Find where the given text appears and provide that cell's center as [x, y] coordinate. 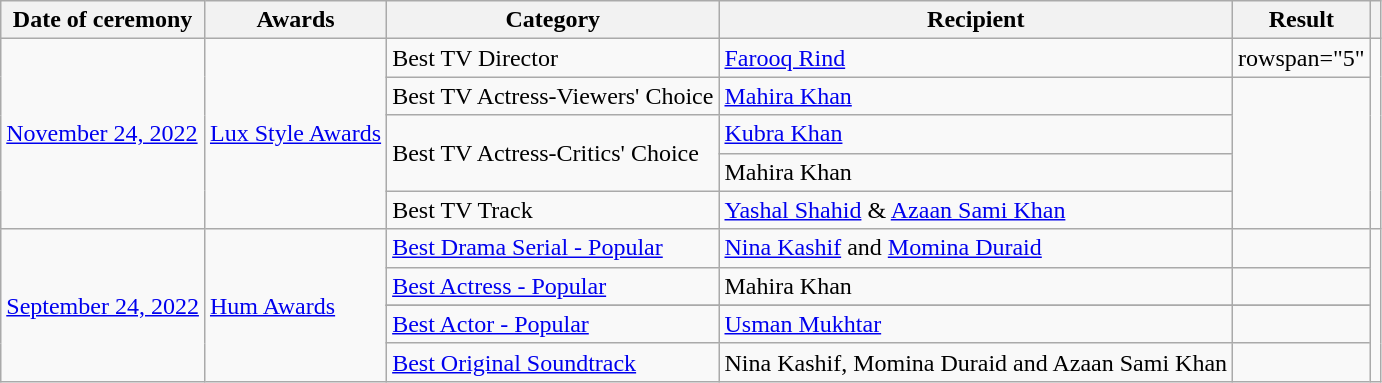
rowspan="5" [1302, 58]
Best Actor - Popular [553, 324]
Yashal Shahid & Azaan Sami Khan [976, 210]
Lux Style Awards [295, 134]
Date of ceremony [103, 20]
Nina Kashif and Momina Duraid [976, 248]
Best Drama Serial - Popular [553, 248]
Category [553, 20]
Best TV Actress-Viewers' Choice [553, 96]
Awards [295, 20]
Best TV Track [553, 210]
Usman Mukhtar [976, 324]
Best Actress - Popular [553, 286]
Best Original Soundtrack [553, 362]
Best TV Director [553, 58]
Nina Kashif, Momina Duraid and Azaan Sami Khan [976, 362]
Best TV Actress-Critics' Choice [553, 153]
September 24, 2022 [103, 305]
Hum Awards [295, 305]
Kubra Khan [976, 134]
Result [1302, 20]
Farooq Rind [976, 58]
Recipient [976, 20]
November 24, 2022 [103, 134]
